For the text-containing cell, return its midpoint in (X, Y) coordinate format. 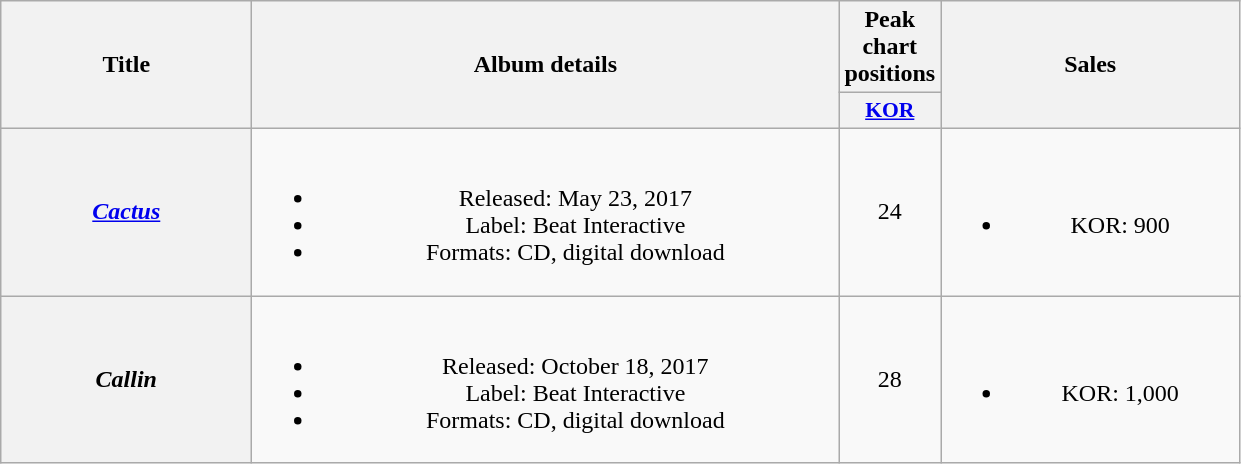
KOR (890, 111)
Callin (126, 380)
24 (890, 212)
Peak chart positions (890, 47)
Sales (1090, 65)
Released: May 23, 2017Label: Beat InteractiveFormats: CD, digital download (546, 212)
Released: October 18, 2017Label: Beat InteractiveFormats: CD, digital download (546, 380)
Album details (546, 65)
Title (126, 65)
KOR: 900 (1090, 212)
Cactus (126, 212)
KOR: 1,000 (1090, 380)
28 (890, 380)
